Search for the cell housing the specified text and yield its [X, Y] center coordinate. 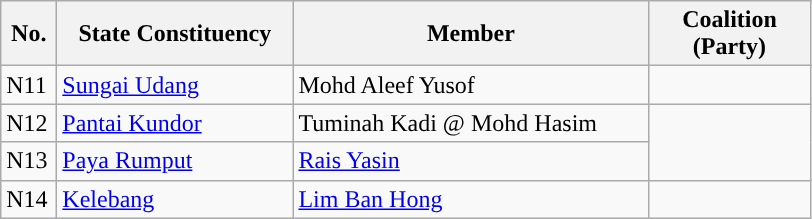
Member [471, 34]
Coalition (Party) [730, 34]
Rais Yasin [471, 161]
N13 [29, 161]
Pantai Kundor [175, 123]
Mohd Aleef Yusof [471, 85]
Lim Ban Hong [471, 199]
Paya Rumput [175, 161]
Sungai Udang [175, 85]
Tuminah Kadi @ Mohd Hasim [471, 123]
N12 [29, 123]
N14 [29, 199]
State Constituency [175, 34]
No. [29, 34]
N11 [29, 85]
Kelebang [175, 199]
